Identify which cell holds the provided text, then report its (x, y) central coordinate. 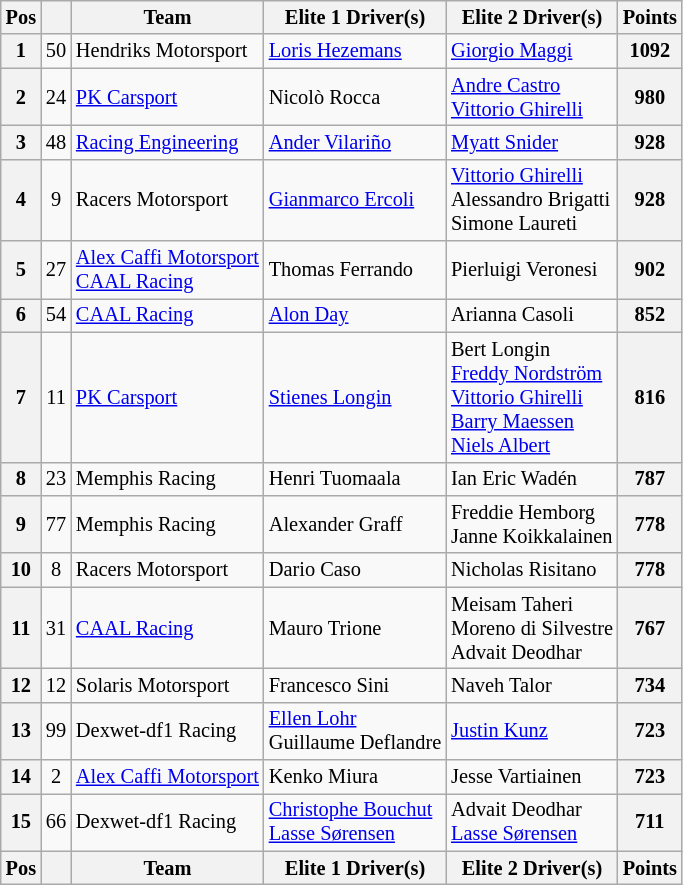
4 (21, 200)
Ander Vilariño (355, 142)
Loris Hezemans (355, 51)
Ian Eric Wadén (532, 479)
Alexander Graff (355, 524)
Bert Longin Freddy Nordström Vittorio Ghirelli Barry Maessen Niels Albert (532, 397)
852 (650, 315)
Ellen Lohr Guillaume Deflandre (355, 731)
Naveh Talor (532, 685)
99 (56, 731)
816 (650, 397)
Hendriks Motorsport (168, 51)
5 (21, 270)
Racing Engineering (168, 142)
Vittorio Ghirelli Alessandro Brigatti Simone Laureti (532, 200)
77 (56, 524)
54 (56, 315)
Henri Tuomaala (355, 479)
6 (21, 315)
Christophe Bouchut Lasse Sørensen (355, 822)
Meisam Taheri Moreno di Silvestre Advait Deodhar (532, 628)
Andre Castro Vittorio Ghirelli (532, 97)
50 (56, 51)
Pierluigi Veronesi (532, 270)
1092 (650, 51)
Myatt Snider (532, 142)
Nicholas Risitano (532, 570)
14 (21, 777)
Kenko Miura (355, 777)
902 (650, 270)
Thomas Ferrando (355, 270)
Gianmarco Ercoli (355, 200)
Nicolò Rocca (355, 97)
Mauro Trione (355, 628)
15 (21, 822)
23 (56, 479)
734 (650, 685)
7 (21, 397)
Jesse Vartiainen (532, 777)
787 (650, 479)
Arianna Casoli (532, 315)
Justin Kunz (532, 731)
31 (56, 628)
24 (56, 97)
980 (650, 97)
1 (21, 51)
10 (21, 570)
Alex Caffi Motorsport CAAL Racing (168, 270)
Advait Deodhar Lasse Sørensen (532, 822)
Freddie Hemborg Janne Koikkalainen (532, 524)
13 (21, 731)
Giorgio Maggi (532, 51)
3 (21, 142)
Alon Day (355, 315)
Stienes Longin (355, 397)
Dario Caso (355, 570)
27 (56, 270)
767 (650, 628)
Francesco Sini (355, 685)
Solaris Motorsport (168, 685)
48 (56, 142)
711 (650, 822)
66 (56, 822)
Alex Caffi Motorsport (168, 777)
